From the cell containing the given text, extract its center point as (X, Y) coordinate. 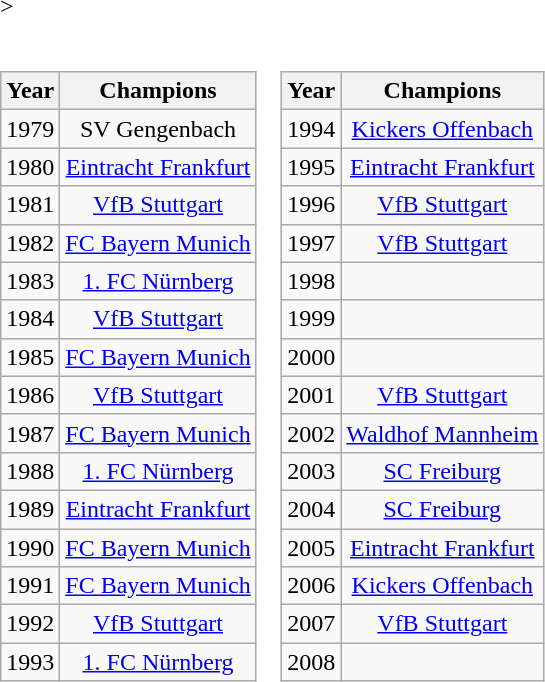
1992 (30, 624)
1982 (30, 243)
1993 (30, 662)
2001 (312, 395)
1984 (30, 319)
2004 (312, 509)
1998 (312, 281)
1997 (312, 243)
2002 (312, 433)
1988 (30, 471)
1999 (312, 319)
1986 (30, 395)
1987 (30, 433)
1994 (312, 129)
2006 (312, 586)
1980 (30, 167)
2000 (312, 357)
2007 (312, 624)
1983 (30, 281)
Waldhof Mannheim (442, 433)
1991 (30, 586)
1981 (30, 205)
1985 (30, 357)
1996 (312, 205)
SV Gengenbach (158, 129)
2003 (312, 471)
2005 (312, 547)
2008 (312, 662)
1995 (312, 167)
1990 (30, 547)
1979 (30, 129)
1989 (30, 509)
